Return [X, Y] of the center of cell containing provided text 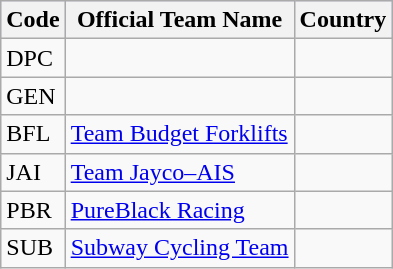
GEN [33, 96]
BFL [33, 134]
Team Jayco–AIS [180, 172]
Country [343, 20]
Code [33, 20]
Subway Cycling Team [180, 248]
SUB [33, 248]
Official Team Name [180, 20]
PureBlack Racing [180, 210]
DPC [33, 58]
JAI [33, 172]
Team Budget Forklifts [180, 134]
PBR [33, 210]
